Pinpoint the cell where the given text exists, returning its (X, Y) midpoint coordinate. 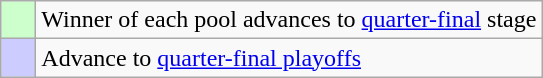
Winner of each pool advances to quarter-final stage (289, 20)
Advance to quarter-final playoffs (289, 58)
